Search for the cell housing the specified text and yield its [x, y] center coordinate. 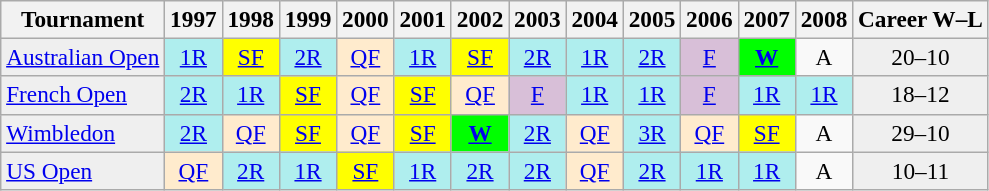
US Open [83, 170]
3R [652, 133]
2004 [594, 19]
Tournament [83, 19]
10–11 [921, 170]
2003 [538, 19]
2007 [766, 19]
2008 [824, 19]
Australian Open [83, 57]
18–12 [921, 95]
Wimbledon [83, 133]
French Open [83, 95]
Career W–L [921, 19]
2002 [480, 19]
2001 [422, 19]
2005 [652, 19]
1997 [194, 19]
2006 [710, 19]
1999 [308, 19]
2000 [366, 19]
20–10 [921, 57]
1998 [250, 19]
29–10 [921, 133]
